Find where the given text appears and provide that cell's center as [X, Y] coordinate. 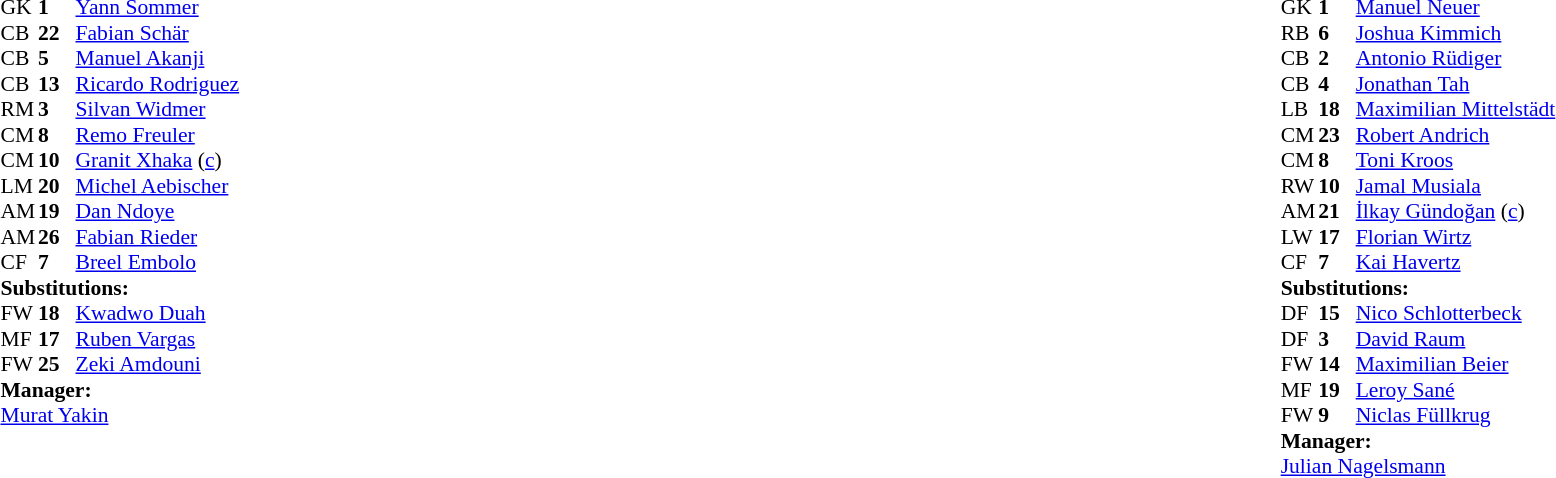
Manuel Akanji [158, 59]
İlkay Gündoğan (c) [1456, 211]
LW [1300, 237]
Silvan Widmer [158, 109]
Jonathan Tah [1456, 84]
22 [57, 33]
Nico Schlotterbeck [1456, 313]
Maximilian Beier [1456, 365]
Ruben Vargas [158, 339]
Kwadwo Duah [158, 313]
26 [57, 237]
2 [1337, 59]
Niclas Füllkrug [1456, 415]
20 [57, 186]
Granit Xhaka (c) [158, 161]
RB [1300, 33]
LB [1300, 109]
Leroy Sané [1456, 390]
Remo Freuler [158, 135]
Fabian Rieder [158, 237]
Murat Yakin [120, 415]
23 [1337, 135]
5 [57, 59]
Florian Wirtz [1456, 237]
Breel Embolo [158, 263]
13 [57, 84]
Ricardo Rodriguez [158, 84]
9 [1337, 415]
15 [1337, 313]
Zeki Amdouni [158, 365]
Dan Ndoye [158, 211]
David Raum [1456, 339]
RW [1300, 186]
Jamal Musiala [1456, 186]
RM [19, 109]
Antonio Rüdiger [1456, 59]
25 [57, 365]
Robert Andrich [1456, 135]
21 [1337, 211]
Fabian Schär [158, 33]
Michel Aebischer [158, 186]
6 [1337, 33]
14 [1337, 365]
LM [19, 186]
Toni Kroos [1456, 161]
Joshua Kimmich [1456, 33]
4 [1337, 84]
Kai Havertz [1456, 263]
Maximilian Mittelstädt [1456, 109]
